Search for the cell housing the specified text and yield its (x, y) center coordinate. 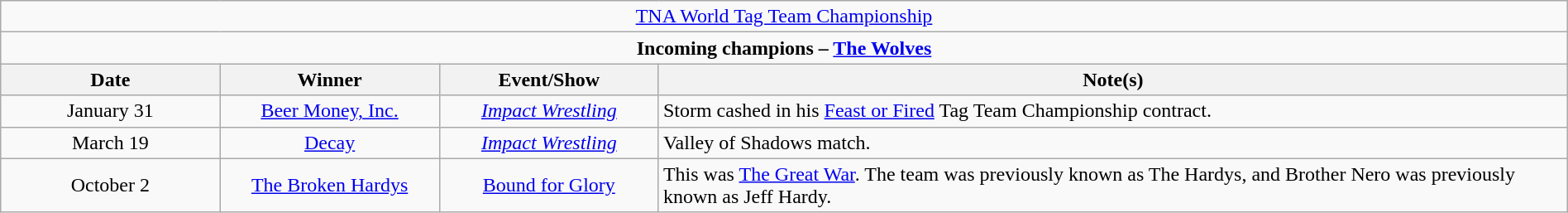
Incoming champions – The Wolves (784, 48)
October 2 (111, 186)
Beer Money, Inc. (329, 111)
This was The Great War. The team was previously known as The Hardys, and Brother Nero was previously known as Jeff Hardy. (1113, 186)
Decay (329, 143)
Date (111, 80)
Note(s) (1113, 80)
January 31 (111, 111)
The Broken Hardys (329, 186)
Event/Show (549, 80)
Winner (329, 80)
Storm cashed in his Feast or Fired Tag Team Championship contract. (1113, 111)
Bound for Glory (549, 186)
March 19 (111, 143)
Valley of Shadows match. (1113, 143)
TNA World Tag Team Championship (784, 17)
